Search for the cell housing the specified text and yield its (X, Y) center coordinate. 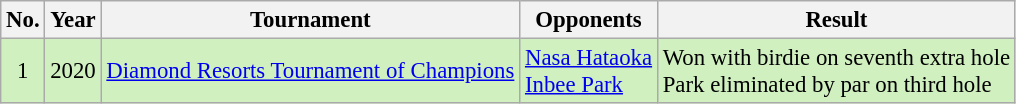
Nasa Hataoka Inbee Park (589, 72)
Year (73, 20)
Result (836, 20)
Diamond Resorts Tournament of Champions (310, 72)
Won with birdie on seventh extra hole Park eliminated by par on third hole (836, 72)
Opponents (589, 20)
1 (23, 72)
Tournament (310, 20)
No. (23, 20)
2020 (73, 72)
